Provide the (X, Y) coordinate of the cell's center where the given text is located.  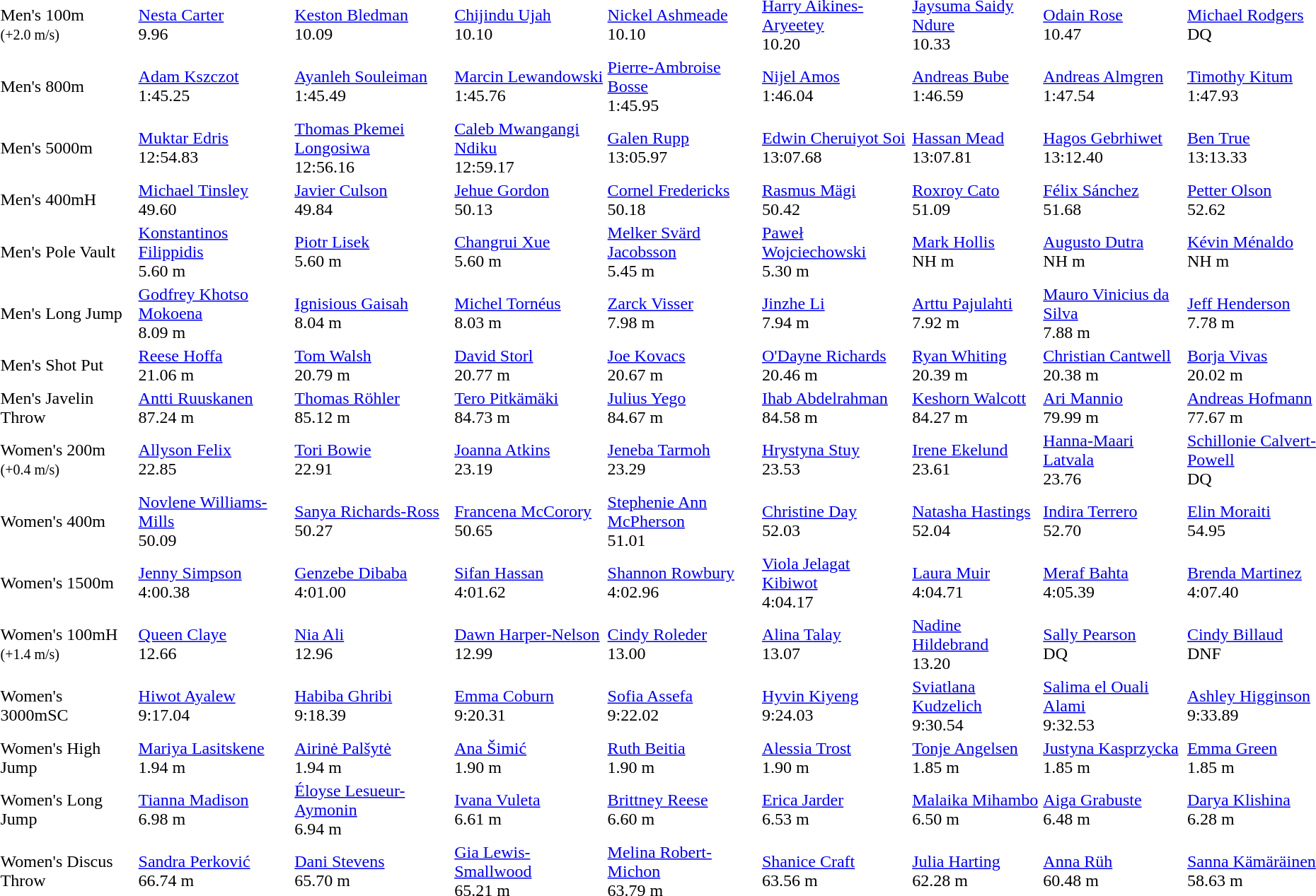
Augusto Dutra NH m (1114, 252)
Alina Talay 13.07 (835, 644)
Joe Kovacs 20.67 m (682, 365)
Hanna-Maari Latvala 23.76 (1114, 460)
Sally Pearson DQ (1114, 644)
Melker Svärd Jacobsson 5.45 m (682, 252)
Thomas Pkemei Longosiwa 12:56.16 (372, 148)
Ignisious Gaisah 8.04 m (372, 313)
Arttu Pajulahti 7.92 m (976, 313)
Félix Sánchez 51.68 (1114, 199)
Rasmus Mägi 50.42 (835, 199)
Joanna Atkins 23.19 (529, 460)
Allyson Felix 22.85 (214, 460)
Javier Culson 49.84 (372, 199)
Antti Ruuskanen 87.24 m (214, 407)
Jehue Gordon 50.13 (529, 199)
Paweł Wojciechowski 5.30 m (835, 252)
Changrui Xue 5.60 m (529, 252)
Thomas Röhler 85.12 m (372, 407)
Tianna Madison 6.98 m (214, 810)
David Storl 20.77 m (529, 365)
Éloyse Lesueur-Aymonin 6.94 m (372, 810)
Shannon Rowbury 4:02.96 (682, 583)
Tori Bowie 22.91 (372, 460)
Galen Rupp 13:05.97 (682, 148)
Laura Muir 4:04.71 (976, 583)
Sifan Hassan 4:01.62 (529, 583)
Sofia Assefa 9:22.02 (682, 706)
Tonje Angelsen 1.85 m (976, 758)
Indira Terrero 52.70 (1114, 521)
Jinzhe Li 7.94 m (835, 313)
Ari Mannio 79.99 m (1114, 407)
Piotr Lisek 5.60 m (372, 252)
Ryan Whiting 20.39 m (976, 365)
Francena McCorory 50.65 (529, 521)
Ruth Beitia 1.90 m (682, 758)
Erica Jarder 6.53 m (835, 810)
Nia Ali 12.96 (372, 644)
O'Dayne Richards 20.46 m (835, 365)
Malaika Mihambo 6.50 m (976, 810)
Hyvin Kiyeng 9:24.03 (835, 706)
Queen Claye 12.66 (214, 644)
Jenny Simpson 4:00.38 (214, 583)
Hagos Gebrhiwet 13:12.40 (1114, 148)
Mark Hollis NH m (976, 252)
Novlene Williams-Mills 50.09 (214, 521)
Muktar Edris 12:54.83 (214, 148)
Ivana Vuleta 6.61 m (529, 810)
Caleb Mwangangi Ndiku 12:59.17 (529, 148)
Emma Coburn 9:20.31 (529, 706)
Mariya Lasitskene 1.94 m (214, 758)
Genzebe Dibaba 4:01.00 (372, 583)
Jeneba Tarmoh 23.29 (682, 460)
Mauro Vinicius da Silva 7.88 m (1114, 313)
Andreas Almgren 1:47.54 (1114, 86)
Ayanleh Souleiman 1:45.49 (372, 86)
Hiwot Ayalew 9:17.04 (214, 706)
Habiba Ghribi 9:18.39 (372, 706)
Pierre-Ambroise Bosse 1:45.95 (682, 86)
Keshorn Walcott 84.27 m (976, 407)
Irene Ekelund 23.61 (976, 460)
Julius Yego 84.67 m (682, 407)
Ihab Abdelrahman 84.58 m (835, 407)
Christian Cantwell 20.38 m (1114, 365)
Michael Tinsley 49.60 (214, 199)
Marcin Lewandowski 1:45.76 (529, 86)
Michel Tornéus 8.03 m (529, 313)
Tom Walsh 20.79 m (372, 365)
Brittney Reese 6.60 m (682, 810)
Hassan Mead 13:07.81 (976, 148)
Sanya Richards-Ross 50.27 (372, 521)
Andreas Bube 1:46.59 (976, 86)
Dawn Harper-Nelson 12.99 (529, 644)
Justyna Kasprzycka 1.85 m (1114, 758)
Salima el Ouali Alami 9:32.53 (1114, 706)
Sviatlana Kudzelich 9:30.54 (976, 706)
Aiga Grabuste 6.48 m (1114, 810)
Cornel Fredericks 50.18 (682, 199)
Christine Day 52.03 (835, 521)
Edwin Cheruiyot Soi 13:07.68 (835, 148)
Nijel Amos 1:46.04 (835, 86)
Konstantinos Filippidis 5.60 m (214, 252)
Nadine Hildebrand 13.20 (976, 644)
Alessia Trost 1.90 m (835, 758)
Adam Kszczot 1:45.25 (214, 86)
Reese Hoffa 21.06 m (214, 365)
Cindy Roleder 13.00 (682, 644)
Tero Pitkämäki 84.73 m (529, 407)
Zarck Visser 7.98 m (682, 313)
Hrystyna Stuy 23.53 (835, 460)
Viola Jelagat Kibiwot 4:04.17 (835, 583)
Natasha Hastings 52.04 (976, 521)
Airinė Palšytė 1.94 m (372, 758)
Ana Šimić 1.90 m (529, 758)
Stephenie Ann McPherson 51.01 (682, 521)
Meraf Bahta 4:05.39 (1114, 583)
Godfrey Khotso Mokoena 8.09 m (214, 313)
Roxroy Cato 51.09 (976, 199)
